Extract the (X, Y) coordinate from the center of the cell holding the provided text.  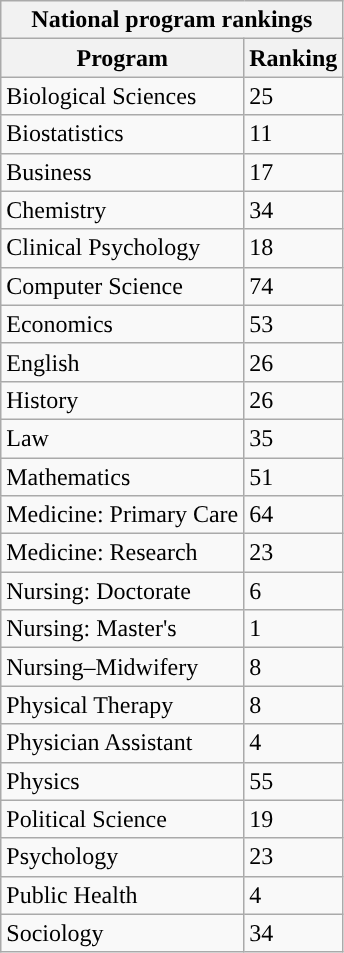
74 (294, 286)
25 (294, 96)
6 (294, 591)
Biological Sciences (122, 96)
11 (294, 134)
Law (122, 438)
Computer Science (122, 286)
Medicine: Primary Care (122, 515)
Program (122, 58)
Nursing–Midwifery (122, 667)
Business (122, 172)
51 (294, 477)
Sociology (122, 933)
35 (294, 438)
Physics (122, 781)
18 (294, 248)
Medicine: Research (122, 553)
Nursing: Master's (122, 629)
English (122, 362)
Ranking (294, 58)
Mathematics (122, 477)
Public Health (122, 895)
National program rankings (172, 20)
Chemistry (122, 210)
53 (294, 324)
History (122, 400)
Physical Therapy (122, 705)
Clinical Psychology (122, 248)
Physician Assistant (122, 743)
Psychology (122, 857)
17 (294, 172)
64 (294, 515)
1 (294, 629)
Nursing: Doctorate (122, 591)
19 (294, 819)
Economics (122, 324)
Biostatistics (122, 134)
Political Science (122, 819)
55 (294, 781)
